For the text-containing cell, return its midpoint in (X, Y) coordinate format. 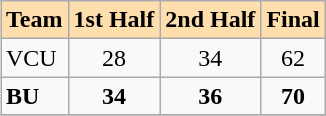
28 (114, 58)
BU (34, 96)
62 (293, 58)
70 (293, 96)
36 (210, 96)
2nd Half (210, 20)
1st Half (114, 20)
VCU (34, 58)
Final (293, 20)
Team (34, 20)
